Find where the given text appears and provide that cell's center as (x, y) coordinate. 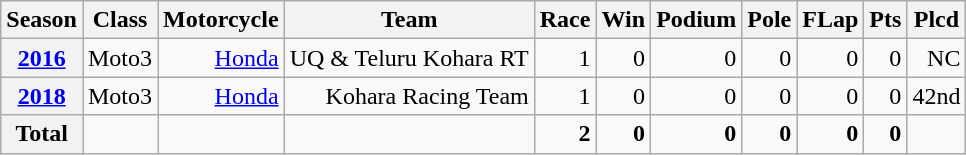
Race (565, 20)
Plcd (936, 20)
2018 (42, 96)
2016 (42, 58)
Kohara Racing Team (409, 96)
NC (936, 58)
Win (624, 20)
42nd (936, 96)
Total (42, 134)
Pole (770, 20)
Podium (696, 20)
Pts (886, 20)
Class (120, 20)
Season (42, 20)
Team (409, 20)
Motorcycle (222, 20)
2 (565, 134)
FLap (830, 20)
UQ & Teluru Kohara RT (409, 58)
